Determine the (X, Y) coordinate at the center of the cell enclosing the given text.  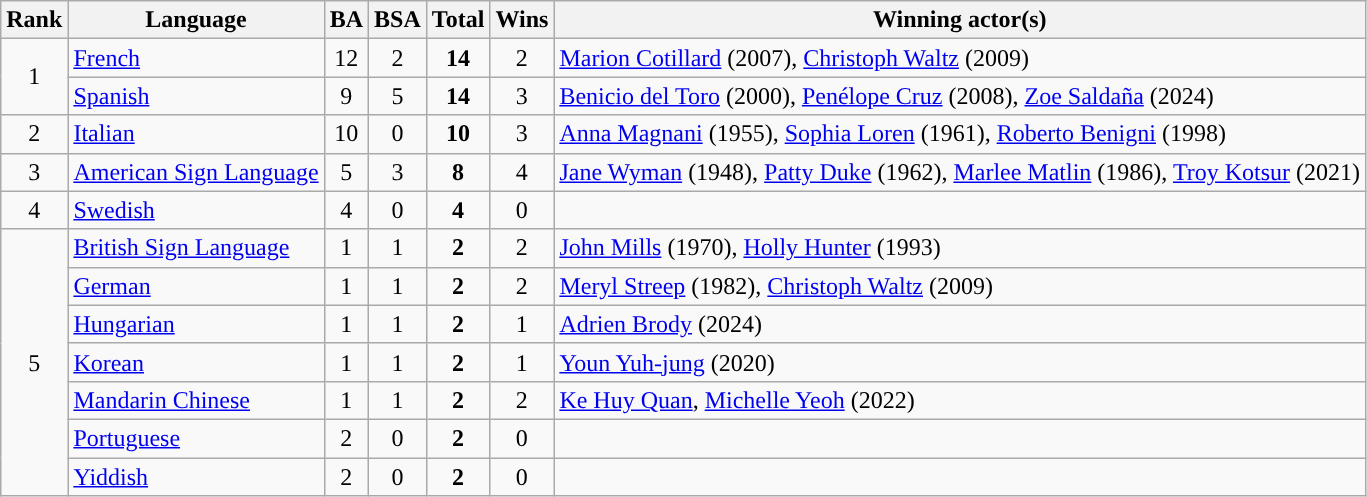
British Sign Language (196, 248)
Total (458, 20)
Wins (522, 20)
BA (346, 20)
Winning actor(s) (960, 20)
Portuguese (196, 438)
BSA (398, 20)
Language (196, 20)
Korean (196, 362)
Marion Cotillard (2007), Christoph Waltz (2009) (960, 58)
Rank (34, 20)
Spanish (196, 96)
Meryl Streep (1982), Christoph Waltz (2009) (960, 286)
Mandarin Chinese (196, 400)
Ke Huy Quan, Michelle Yeoh (2022) (960, 400)
12 (346, 58)
Italian (196, 134)
Swedish (196, 210)
Jane Wyman (1948), Patty Duke (1962), Marlee Matlin (1986), Troy Kotsur (2021) (960, 172)
American Sign Language (196, 172)
John Mills (1970), Holly Hunter (1993) (960, 248)
Anna Magnani (1955), Sophia Loren (1961), Roberto Benigni (1998) (960, 134)
Youn Yuh-jung (2020) (960, 362)
Adrien Brody (2024) (960, 324)
Yiddish (196, 477)
French (196, 58)
German (196, 286)
Benicio del Toro (2000), Penélope Cruz (2008), Zoe Saldaña (2024) (960, 96)
9 (346, 96)
8 (458, 172)
Hungarian (196, 324)
